Extract the (x, y) coordinate from the center of the cell holding the provided text.  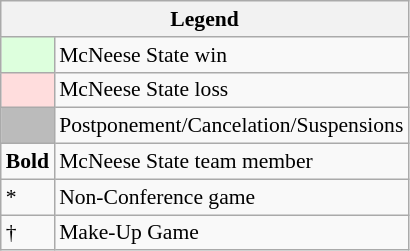
* (28, 197)
Postponement/Cancelation/Suspensions (231, 126)
Make-Up Game (231, 233)
McNeese State win (231, 55)
† (28, 233)
Legend (205, 19)
Non-Conference game (231, 197)
McNeese State loss (231, 90)
Bold (28, 162)
McNeese State team member (231, 162)
